Detect which cell encompasses the target text, then output its [x, y] center coordinate. 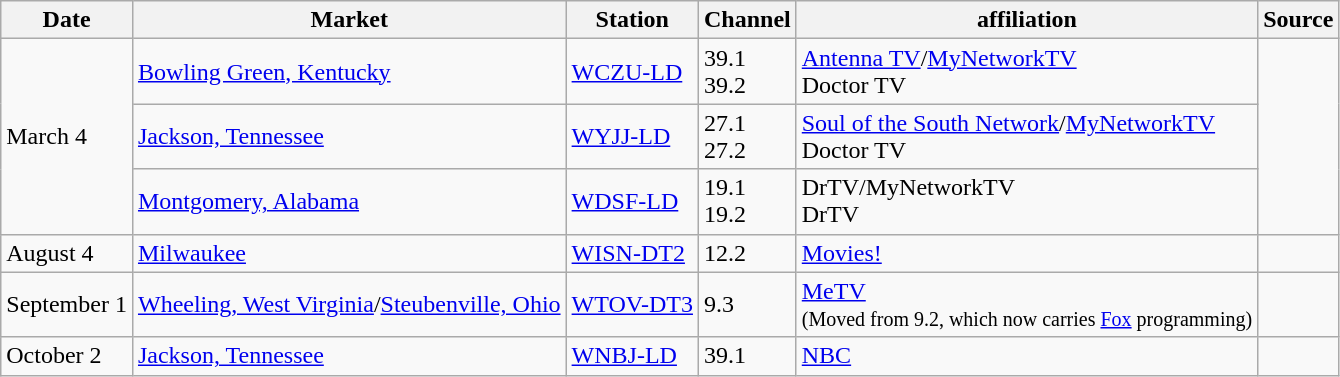
Wheeling, West Virginia/Steubenville, Ohio [349, 304]
Channel [747, 20]
WCZU-LD [632, 72]
WYJJ-LD [632, 136]
March 4 [67, 136]
MeTV(Moved from 9.2, which now carries Fox programming) [1026, 304]
27.1 27.2 [747, 136]
affiliation [1026, 20]
Antenna TV/MyNetworkTVDoctor TV [1026, 72]
Montgomery, Alabama [349, 202]
Source [1298, 20]
9.3 [747, 304]
October 2 [67, 356]
WTOV-DT3 [632, 304]
September 1 [67, 304]
Market [349, 20]
Date [67, 20]
DrTV/MyNetworkTV DrTV [1026, 202]
12.2 [747, 253]
Milwaukee [349, 253]
August 4 [67, 253]
WDSF-LD [632, 202]
39.1 [747, 356]
19.1 19.2 [747, 202]
Soul of the South Network/MyNetworkTV Doctor TV [1026, 136]
Movies! [1026, 253]
Station [632, 20]
39.139.2 [747, 72]
Bowling Green, Kentucky [349, 72]
WNBJ-LD [632, 356]
WISN-DT2 [632, 253]
NBC [1026, 356]
